Capture the cell that displays the provided text and extract its [X, Y] central coordinate. 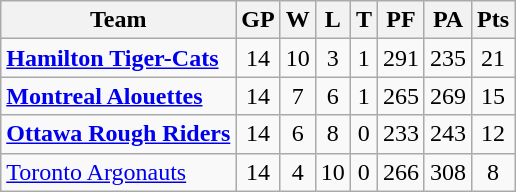
7 [298, 96]
Montreal Alouettes [118, 96]
Team [118, 20]
Ottawa Rough Riders [118, 134]
4 [298, 172]
PA [448, 20]
291 [400, 58]
15 [494, 96]
235 [448, 58]
265 [400, 96]
Hamilton Tiger-Cats [118, 58]
269 [448, 96]
243 [448, 134]
3 [332, 58]
21 [494, 58]
Pts [494, 20]
W [298, 20]
233 [400, 134]
GP [258, 20]
PF [400, 20]
12 [494, 134]
308 [448, 172]
Toronto Argonauts [118, 172]
266 [400, 172]
T [364, 20]
L [332, 20]
